Output the (X, Y) coordinate of the center of the cell containing the given text.  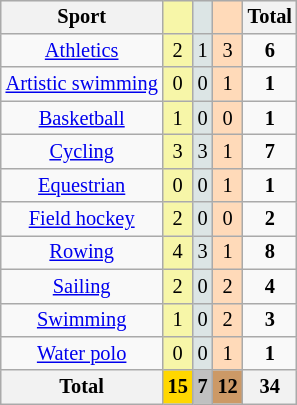
Rowing (82, 253)
Water polo (82, 354)
Swimming (82, 320)
Basketball (82, 118)
34 (270, 387)
6 (270, 51)
Sport (82, 17)
12 (228, 387)
Artistic swimming (82, 84)
Equestrian (82, 185)
Athletics (82, 51)
Sailing (82, 286)
15 (178, 387)
Field hockey (82, 219)
Cycling (82, 152)
8 (270, 253)
